Capture the cell that displays the provided text and extract its [x, y] central coordinate. 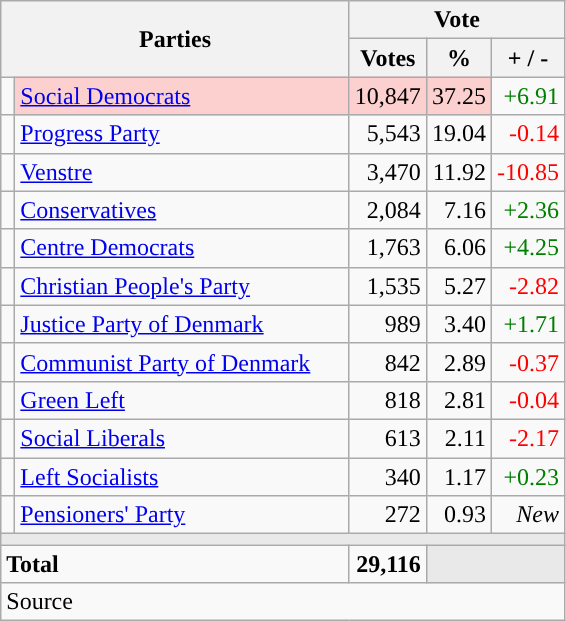
New [528, 515]
37.25 [458, 96]
272 [388, 515]
-0.37 [528, 362]
Pensioners' Party [182, 515]
Progress Party [182, 134]
Justice Party of Denmark [182, 324]
29,116 [388, 564]
3,470 [388, 172]
+ / - [528, 58]
+4.25 [528, 248]
Green Left [182, 400]
19.04 [458, 134]
+1.71 [528, 324]
-0.14 [528, 134]
Left Socialists [182, 477]
Conservatives [182, 210]
Votes [388, 58]
2,084 [388, 210]
+0.23 [528, 477]
340 [388, 477]
Social Democrats [182, 96]
Venstre [182, 172]
% [458, 58]
2.89 [458, 362]
842 [388, 362]
3.40 [458, 324]
1.17 [458, 477]
613 [388, 438]
1,535 [388, 286]
6.06 [458, 248]
-0.04 [528, 400]
0.93 [458, 515]
989 [388, 324]
11.92 [458, 172]
+6.91 [528, 96]
5.27 [458, 286]
Vote [456, 20]
Source [283, 602]
1,763 [388, 248]
10,847 [388, 96]
Total [176, 564]
-2.17 [528, 438]
2.11 [458, 438]
5,543 [388, 134]
Centre Democrats [182, 248]
Communist Party of Denmark [182, 362]
2.81 [458, 400]
7.16 [458, 210]
Christian People's Party [182, 286]
+2.36 [528, 210]
Parties [176, 39]
-2.82 [528, 286]
818 [388, 400]
Social Liberals [182, 438]
-10.85 [528, 172]
